Provide the (x, y) coordinate of the cell's center where the given text is located.  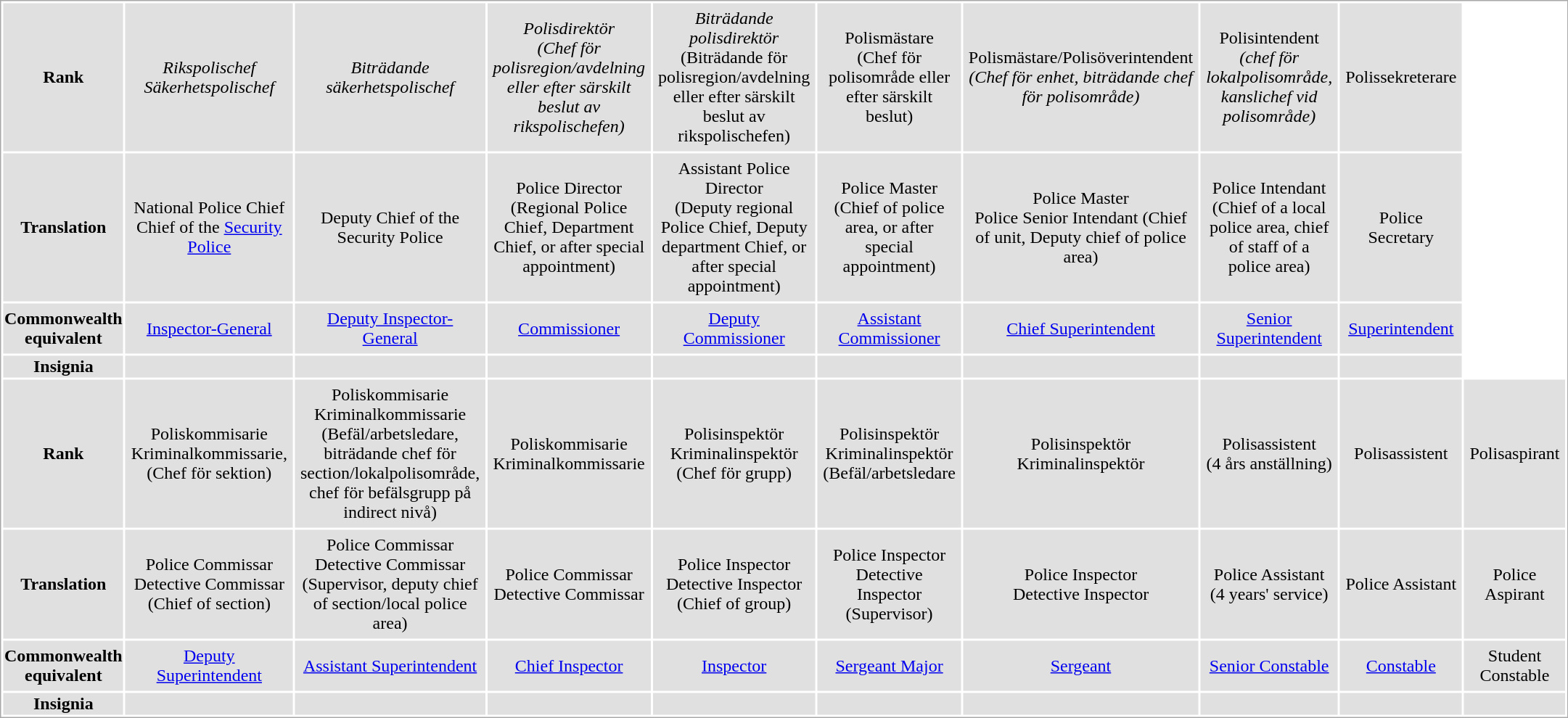
Inspector-General (209, 328)
Biträdande polisdirektör (Biträdande för polisregion/avdelning eller efter särskilt beslut av rikspolischefen) (734, 77)
PoliskommisarieKriminalkommissarie (569, 454)
PoliskommisarieKriminalkommissarie(Befäl/arbetsledare, biträdande chef för section/lokalpolisområde, chef för befälsgrupp på indirect nivå) (390, 454)
PolisinspektörKriminalinspektör(Befäl/arbetsledare (890, 454)
Police Aspirant (1515, 584)
RikspolischefSäkerhetspolischef (209, 77)
Police Commissar Detective Commissar (569, 584)
Constable (1401, 666)
Police Director(Regional Police Chief, Department Chief, or after special appointment) (569, 228)
Commissioner (569, 328)
Polissekreterare (1401, 77)
Assistant Commissioner (890, 328)
Senior Superintendent (1270, 328)
Police Commissar Detective Commissar (Supervisor, deputy chief of section/local police area) (390, 584)
Polismästare(Chef för polisområde eller efter särskilt beslut) (890, 77)
Polisaspirant (1515, 454)
Police InspectorDetective Inspector(Chief of group) (734, 584)
Superintendent (1401, 328)
Police InspectorDetective Inspector (Supervisor) (890, 584)
Police Master Police Senior Intendant (Chief of unit, Deputy chief of police area) (1080, 228)
Police Commissar Detective Commissar (Chief of section) (209, 584)
Student Constable (1515, 666)
Chief Inspector (569, 666)
Police Master(Chief of police area, or after special appointment) (890, 228)
PolisinspektörKriminalinspektör (1080, 454)
PoliskommisarieKriminalkommissarie,(Chef för sektion) (209, 454)
Police Secretary (1401, 228)
Deputy Chief of the Security Police (390, 228)
Polisdirektör(Chef för polisregion/avdelning eller efter särskilt beslut av rikspolischefen) (569, 77)
Biträdande säkerhetspolischef (390, 77)
Sergeant (1080, 666)
Deputy Inspector-General (390, 328)
Polisintendent (chef för lokalpolisområde, kanslichef vid polisområde) (1270, 77)
Assistant Police Director (Deputy regional Police Chief, Deputy department Chief, or after special appointment) (734, 228)
Chief Superintendent (1080, 328)
Polisassistent (1401, 454)
Senior Constable (1270, 666)
Assistant Superintendent (390, 666)
Police Intendant (Chief of a local police area, chief of staff of a police area) (1270, 228)
Deputy Commissioner (734, 328)
Deputy Superintendent (209, 666)
Police Assistant(4 years' service) (1270, 584)
Sergeant Major (890, 666)
Police Assistant (1401, 584)
Polisassistent(4 års anställning) (1270, 454)
Police InspectorDetective Inspector (1080, 584)
Polismästare/Polisöverintendent (Chef för enhet, biträdande chef för polisområde) (1080, 77)
PolisinspektörKriminalinspektör(Chef för grupp) (734, 454)
National Police ChiefChief of the Security Police (209, 228)
Inspector (734, 666)
